Pinpoint the cell where the given text exists, returning its [x, y] midpoint coordinate. 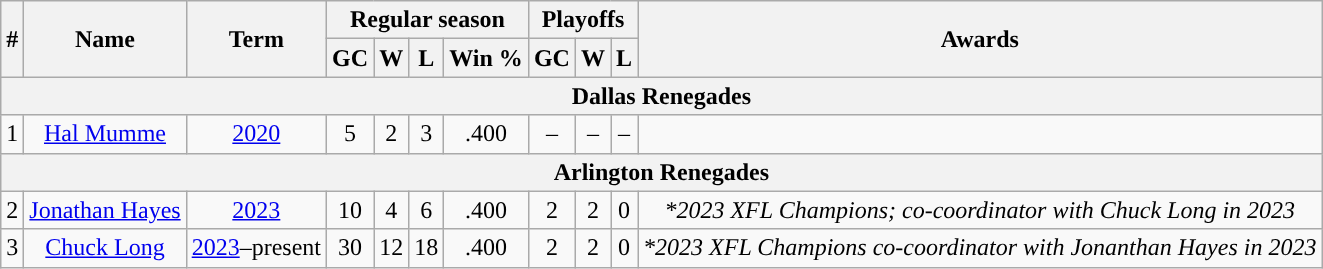
2020 [256, 134]
Name [105, 39]
Jonathan Hayes [105, 210]
Term [256, 39]
30 [350, 248]
Dallas Renegades [662, 96]
Hal Mumme [105, 134]
18 [426, 248]
5 [350, 134]
12 [392, 248]
Playoffs [582, 20]
6 [426, 210]
*2023 XFL Champions co-coordinator with Jonanthan Hayes in 2023 [980, 248]
2023 [256, 210]
Regular season [428, 20]
1 [12, 134]
Awards [980, 39]
2023–present [256, 248]
Chuck Long [105, 248]
# [12, 39]
10 [350, 210]
4 [392, 210]
Arlington Renegades [662, 172]
*2023 XFL Champions; co-coordinator with Chuck Long in 2023 [980, 210]
Win % [486, 58]
